Detect which cell encompasses the target text, then output its (X, Y) center coordinate. 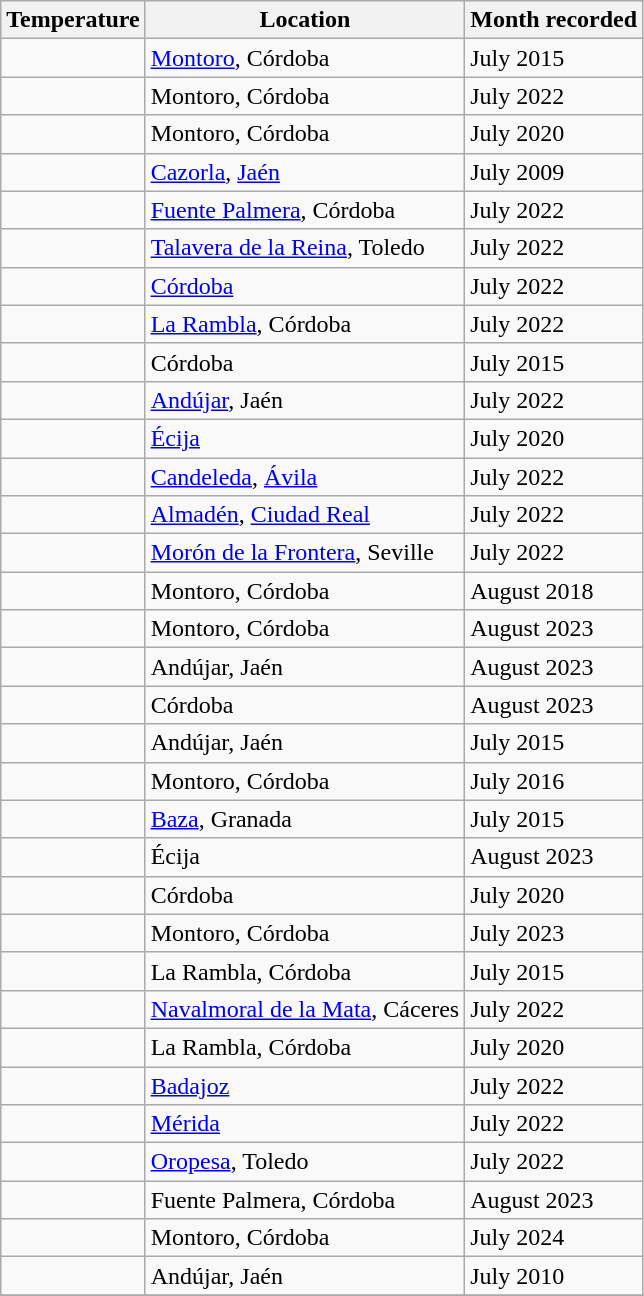
Cazorla, Jaén (305, 172)
Oropesa, Toledo (305, 1162)
Baza, Granada (305, 819)
Candeleda, Ávila (305, 477)
Mérida (305, 1124)
July 2016 (554, 781)
Navalmoral de la Mata, Cáceres (305, 1009)
Month recorded (554, 20)
July 2024 (554, 1238)
Almadén, Ciudad Real (305, 515)
Location (305, 20)
July 2010 (554, 1276)
July 2009 (554, 172)
Morón de la Frontera, Seville (305, 553)
August 2018 (554, 591)
Talavera de la Reina, Toledo (305, 248)
Temperature (73, 20)
Badajoz (305, 1085)
July 2023 (554, 933)
